Capture the cell that displays the provided text and extract its [x, y] central coordinate. 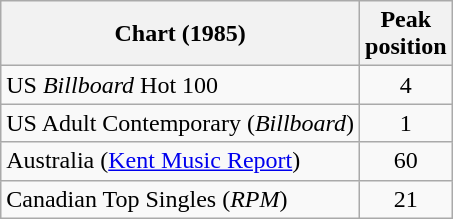
US Billboard Hot 100 [180, 85]
Canadian Top Singles (RPM) [180, 199]
Australia (Kent Music Report) [180, 161]
US Adult Contemporary (Billboard) [180, 123]
Chart (1985) [180, 34]
60 [406, 161]
4 [406, 85]
Peakposition [406, 34]
1 [406, 123]
21 [406, 199]
